Output the (X, Y) coordinate of the center of the cell containing the given text.  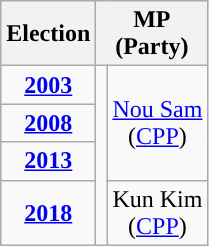
Election (48, 34)
2008 (48, 123)
Nou Sam(CPP) (158, 123)
2003 (48, 85)
MP(Party) (152, 34)
2013 (48, 161)
Kun Kim(CPP) (158, 212)
2018 (48, 212)
